From the cell containing the given text, extract its center point as [X, Y] coordinate. 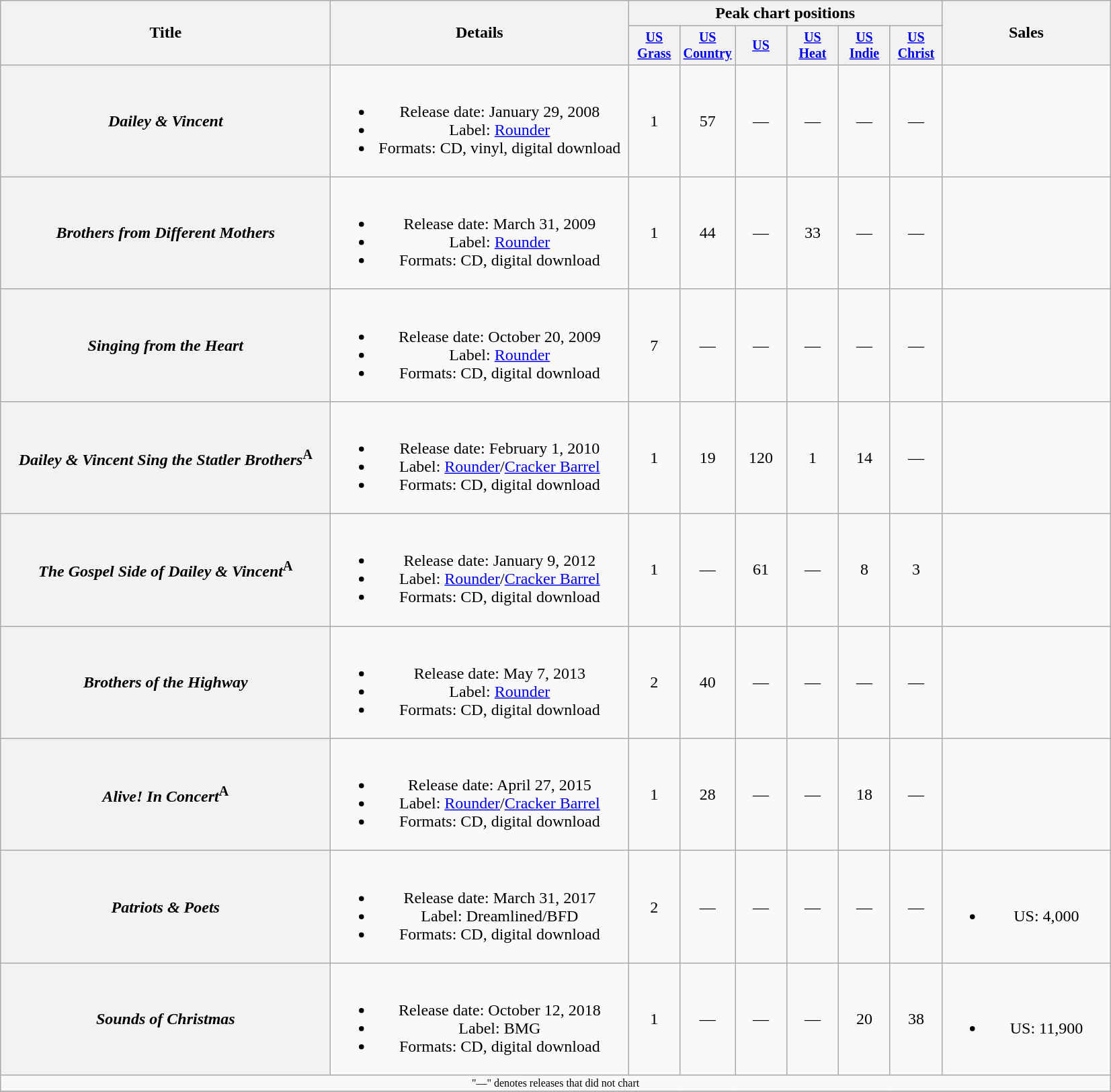
Release date: February 1, 2010Label: Rounder/Cracker BarrelFormats: CD, digital download [480, 457]
US: 11,900 [1026, 1019]
Release date: May 7, 2013Label: RounderFormats: CD, digital download [480, 683]
Brothers of the Highway [165, 683]
8 [864, 570]
Dailey & Vincent [165, 121]
"—" denotes releases that did not chart [556, 1083]
18 [864, 794]
20 [864, 1019]
US Country [708, 46]
Release date: January 29, 2008Label: RounderFormats: CD, vinyl, digital download [480, 121]
Title [165, 33]
Brothers from Different Mothers [165, 233]
28 [708, 794]
3 [915, 570]
Sales [1026, 33]
US Heat [812, 46]
Peak chart positions [785, 13]
US Indie [864, 46]
US Grass [655, 46]
Sounds of Christmas [165, 1019]
120 [761, 457]
US Christ [915, 46]
40 [708, 683]
Release date: October 20, 2009Label: RounderFormats: CD, digital download [480, 345]
The Gospel Side of Dailey & VincentA [165, 570]
57 [708, 121]
Release date: March 31, 2017Label: Dreamlined/BFDFormats: CD, digital download [480, 907]
Release date: January 9, 2012Label: Rounder/Cracker BarrelFormats: CD, digital download [480, 570]
7 [655, 345]
44 [708, 233]
Alive! In ConcertA [165, 794]
Singing from the Heart [165, 345]
33 [812, 233]
Release date: March 31, 2009Label: RounderFormats: CD, digital download [480, 233]
14 [864, 457]
US: 4,000 [1026, 907]
US [761, 46]
Patriots & Poets [165, 907]
61 [761, 570]
Details [480, 33]
Release date: April 27, 2015Label: Rounder/Cracker BarrelFormats: CD, digital download [480, 794]
Dailey & Vincent Sing the Statler BrothersA [165, 457]
Release date: October 12, 2018Label: BMGFormats: CD, digital download [480, 1019]
19 [708, 457]
38 [915, 1019]
